Output the [x, y] coordinate of the center of the cell containing the given text.  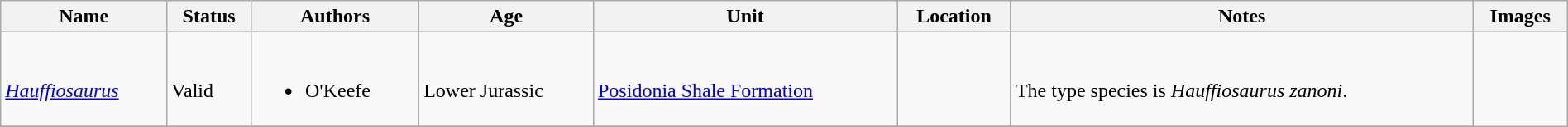
Posidonia Shale Formation [744, 80]
Lower Jurassic [506, 80]
Name [84, 17]
The type species is Hauffiosaurus zanoni. [1242, 80]
Age [506, 17]
O'Keefe [334, 80]
Valid [209, 80]
Notes [1242, 17]
Unit [744, 17]
Images [1520, 17]
Status [209, 17]
Authors [334, 17]
Location [954, 17]
Hauffiosaurus [84, 80]
